Scan for the cell matching the given text and deliver its [X, Y] coordinate at center. 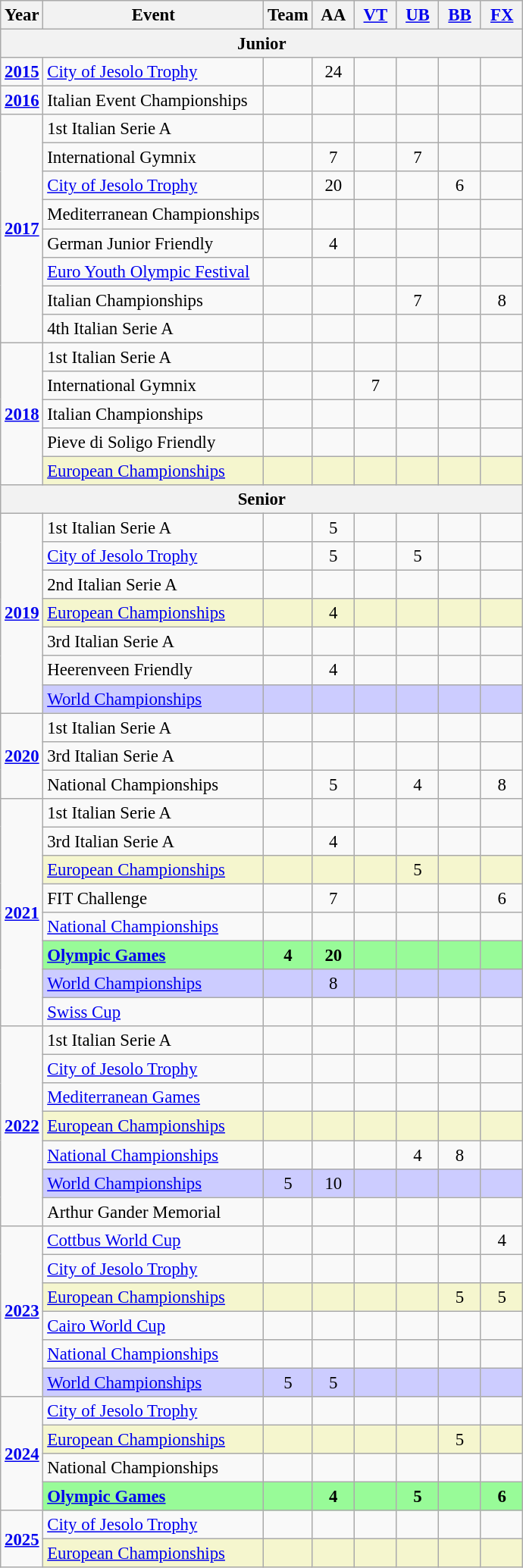
2022 [22, 1126]
Mediterranean Championships [153, 214]
UB [418, 15]
AA [334, 15]
VT [376, 15]
2018 [22, 414]
2020 [22, 756]
4th Italian Serie A [153, 328]
24 [334, 72]
2025 [22, 1538]
Cottbus World Cup [153, 1240]
FIT Challenge [153, 898]
Junior [262, 44]
10 [334, 1183]
Italian Event Championships [153, 101]
BB [460, 15]
2024 [22, 1454]
2015 [22, 72]
German Junior Friendly [153, 243]
Year [22, 15]
Arthur Gander Memorial [153, 1212]
Mediterranean Games [153, 1098]
2019 [22, 614]
Senior [262, 499]
2nd Italian Serie A [153, 585]
2016 [22, 101]
Cairo World Cup [153, 1325]
2023 [22, 1311]
Team [288, 15]
2021 [22, 912]
Swiss Cup [153, 1012]
Euro Youth Olympic Festival [153, 271]
Heerenveen Friendly [153, 671]
2017 [22, 229]
Pieve di Soligo Friendly [153, 443]
Event [153, 15]
FX [502, 15]
